Capture the cell that displays the provided text and extract its (x, y) central coordinate. 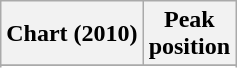
Chart (2010) (72, 34)
Peakposition (189, 34)
